Locate the cell with the specified text and output its [x, y] center coordinate. 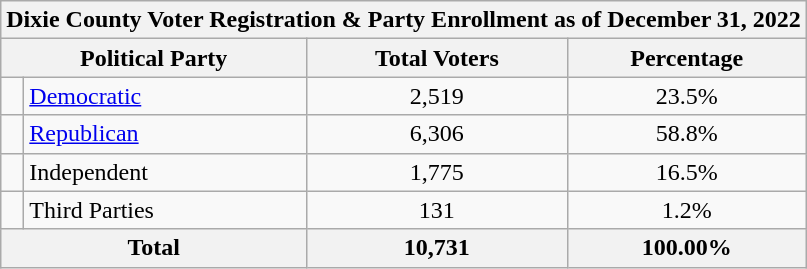
Democratic [166, 96]
Total [154, 248]
Total Voters [437, 58]
2,519 [437, 96]
Political Party [154, 58]
58.8% [686, 134]
6,306 [437, 134]
23.5% [686, 96]
10,731 [437, 248]
Percentage [686, 58]
Dixie County Voter Registration & Party Enrollment as of December 31, 2022 [404, 20]
131 [437, 210]
1.2% [686, 210]
Independent [166, 172]
Republican [166, 134]
16.5% [686, 172]
Third Parties [166, 210]
100.00% [686, 248]
1,775 [437, 172]
